Locate the cell with the specified text and output its [X, Y] center coordinate. 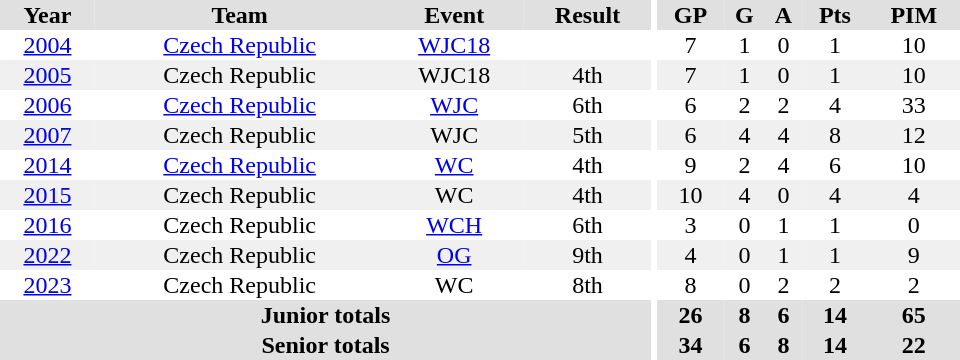
Year [48, 15]
2015 [48, 195]
2022 [48, 255]
Team [240, 15]
Junior totals [326, 315]
9th [588, 255]
5th [588, 135]
Event [454, 15]
A [784, 15]
2004 [48, 45]
2007 [48, 135]
12 [914, 135]
PIM [914, 15]
33 [914, 105]
65 [914, 315]
Result [588, 15]
2005 [48, 75]
2023 [48, 285]
WCH [454, 225]
GP [691, 15]
OG [454, 255]
2006 [48, 105]
8th [588, 285]
Senior totals [326, 345]
22 [914, 345]
26 [691, 315]
2014 [48, 165]
G [744, 15]
34 [691, 345]
3 [691, 225]
2016 [48, 225]
Pts [834, 15]
